Detect which cell encompasses the target text, then output its [x, y] center coordinate. 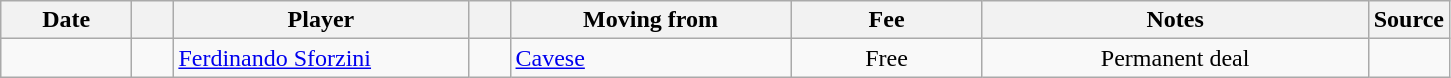
Date [66, 20]
Moving from [650, 20]
Fee [886, 20]
Permanent deal [1175, 58]
Ferdinando Sforzini [321, 58]
Player [321, 20]
Cavese [650, 58]
Notes [1175, 20]
Source [1408, 20]
Free [886, 58]
